From the cell containing the given text, extract its center point as (X, Y) coordinate. 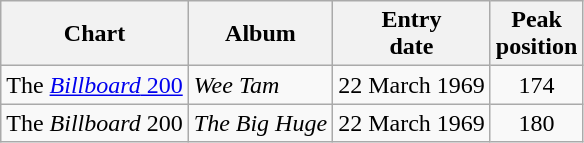
180 (536, 123)
Chart (95, 34)
Peakposition (536, 34)
The Big Huge (260, 123)
Entrydate (412, 34)
174 (536, 85)
Album (260, 34)
Wee Tam (260, 85)
